Determine the (X, Y) coordinate at the center of the cell enclosing the given text.  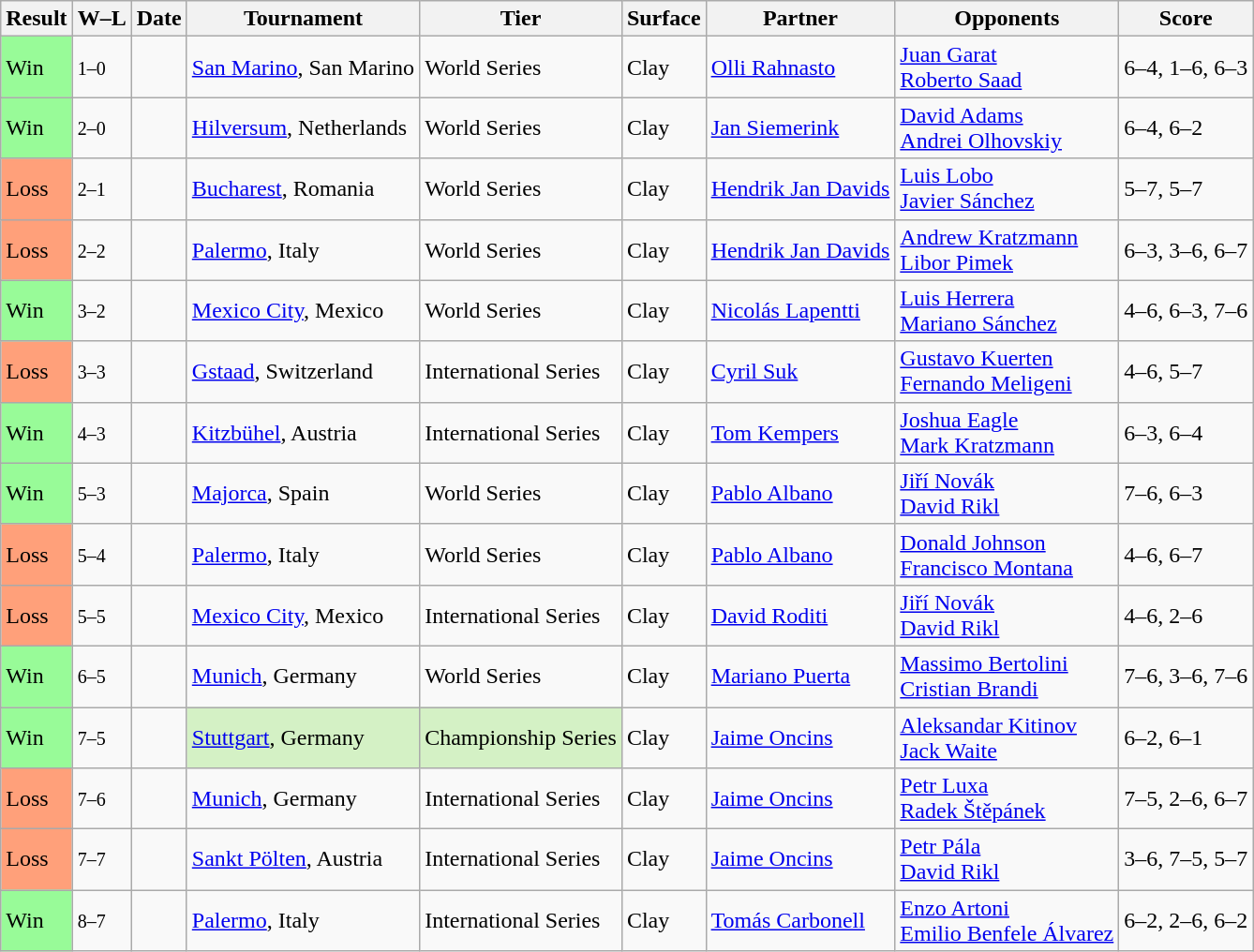
Nicolás Lapentti (800, 311)
7–5 (101, 736)
5–3 (101, 493)
Hilversum, Netherlands (303, 127)
David Adams Andrei Olhovskiy (1007, 127)
Surface (664, 19)
6–2, 6–1 (1187, 736)
Majorca, Spain (303, 493)
Gustavo Kuerten Fernando Meligeni (1007, 371)
Bucharest, Romania (303, 189)
4–3 (101, 433)
Result (37, 19)
6–4, 6–2 (1187, 127)
David Roditi (800, 615)
Partner (800, 19)
7–6 (101, 798)
Kitzbühel, Austria (303, 433)
2–0 (101, 127)
Petr Pála David Rikl (1007, 860)
Tournament (303, 19)
Joshua Eagle Mark Kratzmann (1007, 433)
8–7 (101, 920)
7–5, 2–6, 6–7 (1187, 798)
Donald Johnson Francisco Montana (1007, 555)
Olli Rahnasto (800, 67)
3–2 (101, 311)
6–3, 6–4 (1187, 433)
Sankt Pölten, Austria (303, 860)
Opponents (1007, 19)
6–4, 1–6, 6–3 (1187, 67)
Jan Siemerink (800, 127)
5–4 (101, 555)
Championship Series (521, 736)
Massimo Bertolini Cristian Brandi (1007, 677)
W–L (101, 19)
6–5 (101, 677)
Tom Kempers (800, 433)
Tomás Carbonell (800, 920)
Andrew Kratzmann Libor Pimek (1007, 249)
4–6, 6–7 (1187, 555)
Luis Herrera Mariano Sánchez (1007, 311)
6–2, 2–6, 6–2 (1187, 920)
Juan Garat Roberto Saad (1007, 67)
7–6, 3–6, 7–6 (1187, 677)
1–0 (101, 67)
Score (1187, 19)
Petr Luxa Radek Štěpánek (1007, 798)
San Marino, San Marino (303, 67)
Aleksandar Kitinov Jack Waite (1007, 736)
Mariano Puerta (800, 677)
Luis Lobo Javier Sánchez (1007, 189)
3–3 (101, 371)
5–7, 5–7 (1187, 189)
Enzo Artoni Emilio Benfele Álvarez (1007, 920)
7–6, 6–3 (1187, 493)
Cyril Suk (800, 371)
4–6, 6–3, 7–6 (1187, 311)
Stuttgart, Germany (303, 736)
Tier (521, 19)
3–6, 7–5, 5–7 (1187, 860)
6–3, 3–6, 6–7 (1187, 249)
7–7 (101, 860)
4–6, 5–7 (1187, 371)
4–6, 2–6 (1187, 615)
Gstaad, Switzerland (303, 371)
Date (159, 19)
5–5 (101, 615)
2–2 (101, 249)
2–1 (101, 189)
